Pinpoint the cell where the given text exists, returning its [x, y] midpoint coordinate. 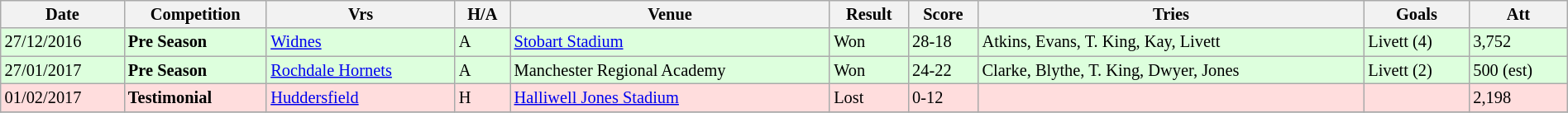
27/12/2016 [63, 42]
Halliwell Jones Stadium [670, 97]
24-22 [943, 70]
Vrs [361, 14]
Rochdale Hornets [361, 70]
27/01/2017 [63, 70]
Stobart Stadium [670, 42]
H/A [483, 14]
Result [868, 14]
500 (est) [1518, 70]
Lost [868, 97]
H [483, 97]
Score [943, 14]
Testimonial [195, 97]
Venue [670, 14]
Atkins, Evans, T. King, Kay, Livett [1171, 42]
Manchester Regional Academy [670, 70]
Goals [1416, 14]
Livett (2) [1416, 70]
Competition [195, 14]
3,752 [1518, 42]
Livett (4) [1416, 42]
01/02/2017 [63, 97]
Tries [1171, 14]
Huddersfield [361, 97]
2,198 [1518, 97]
Att [1518, 14]
Date [63, 14]
Widnes [361, 42]
28-18 [943, 42]
0-12 [943, 97]
Clarke, Blythe, T. King, Dwyer, Jones [1171, 70]
